For the text-containing cell, return its midpoint in (X, Y) coordinate format. 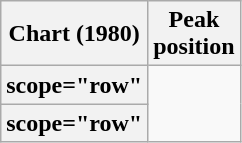
Chart (1980) (74, 34)
Peakposition (194, 34)
